From the cell containing the given text, extract its center point as [x, y] coordinate. 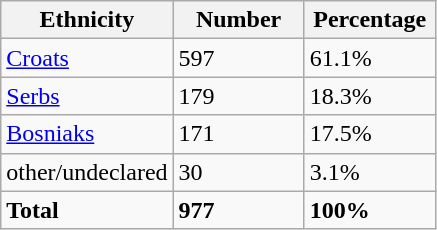
171 [238, 134]
30 [238, 172]
Ethnicity [87, 20]
597 [238, 58]
Serbs [87, 96]
977 [238, 210]
61.1% [370, 58]
179 [238, 96]
Bosniaks [87, 134]
Croats [87, 58]
100% [370, 210]
17.5% [370, 134]
Number [238, 20]
18.3% [370, 96]
3.1% [370, 172]
Percentage [370, 20]
Total [87, 210]
other/undeclared [87, 172]
